Capture the cell that displays the provided text and extract its [X, Y] central coordinate. 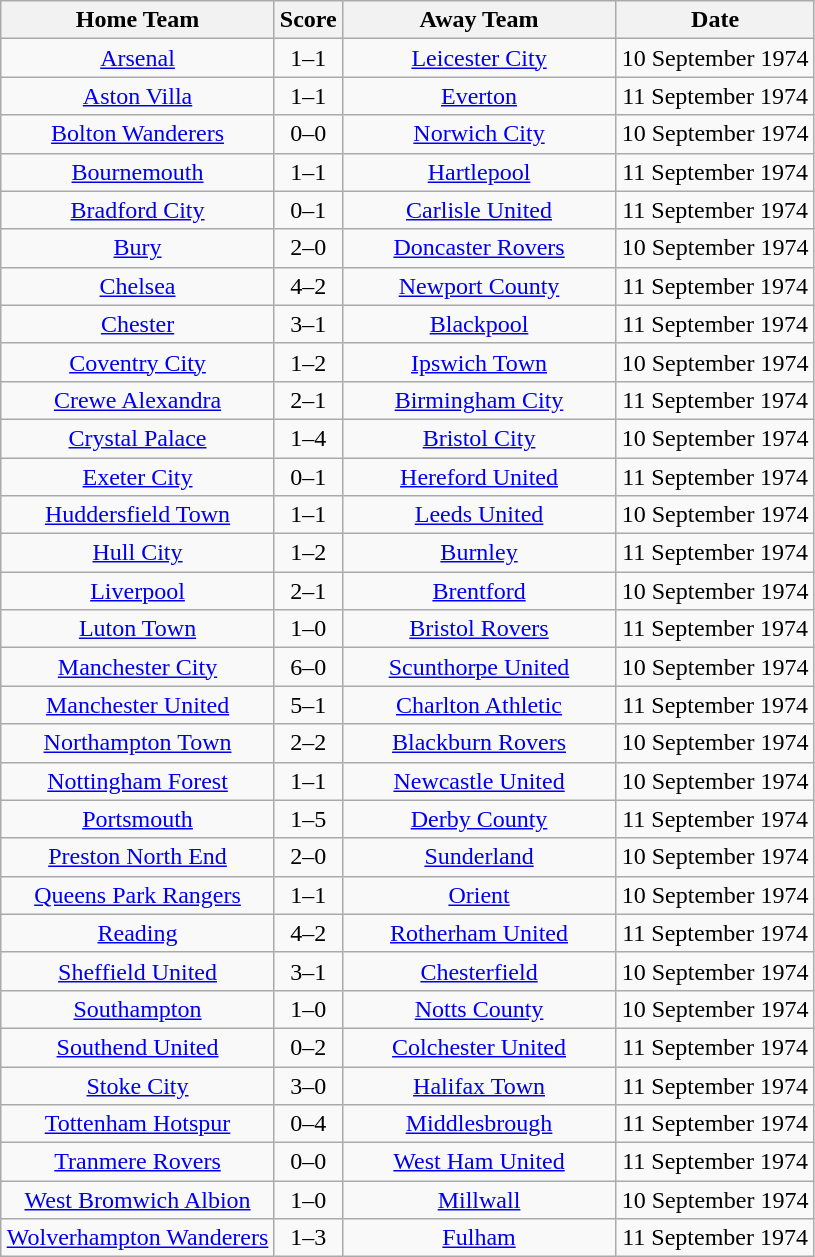
2–2 [308, 743]
Bolton Wanderers [138, 134]
Luton Town [138, 629]
Tottenham Hotspur [138, 1124]
Preston North End [138, 857]
Burnley [479, 553]
Chelsea [138, 286]
Coventry City [138, 362]
Derby County [479, 819]
Bristol Rovers [479, 629]
West Bromwich Albion [138, 1200]
Middlesbrough [479, 1124]
Score [308, 20]
Tranmere Rovers [138, 1162]
Sunderland [479, 857]
Arsenal [138, 58]
Newcastle United [479, 781]
Millwall [479, 1200]
Home Team [138, 20]
Ipswich Town [479, 362]
Leeds United [479, 515]
Stoke City [138, 1085]
Bradford City [138, 210]
Bournemouth [138, 172]
Sheffield United [138, 971]
0–2 [308, 1047]
6–0 [308, 667]
Reading [138, 933]
Chesterfield [479, 971]
Wolverhampton Wanderers [138, 1238]
Hull City [138, 553]
Colchester United [479, 1047]
Nottingham Forest [138, 781]
1–5 [308, 819]
Bury [138, 248]
Brentford [479, 591]
Crewe Alexandra [138, 400]
Blackpool [479, 324]
Scunthorpe United [479, 667]
0–4 [308, 1124]
Portsmouth [138, 819]
Crystal Palace [138, 438]
1–3 [308, 1238]
Notts County [479, 1009]
Blackburn Rovers [479, 743]
West Ham United [479, 1162]
Away Team [479, 20]
Birmingham City [479, 400]
Southend United [138, 1047]
Fulham [479, 1238]
Hartlepool [479, 172]
Queens Park Rangers [138, 895]
Huddersfield Town [138, 515]
Halifax Town [479, 1085]
Bristol City [479, 438]
5–1 [308, 705]
Hereford United [479, 477]
Northampton Town [138, 743]
Rotherham United [479, 933]
Southampton [138, 1009]
Carlisle United [479, 210]
Leicester City [479, 58]
Everton [479, 96]
Charlton Athletic [479, 705]
Newport County [479, 286]
Manchester City [138, 667]
Date [716, 20]
Orient [479, 895]
Doncaster Rovers [479, 248]
Manchester United [138, 705]
Liverpool [138, 591]
Exeter City [138, 477]
Norwich City [479, 134]
1–4 [308, 438]
Aston Villa [138, 96]
Chester [138, 324]
3–0 [308, 1085]
